Determine the [X, Y] coordinate at the center of the cell enclosing the given text.  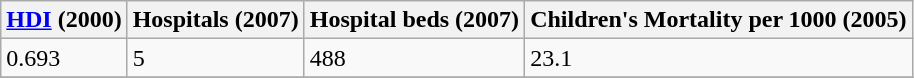
23.1 [718, 58]
0.693 [64, 58]
Children's Mortality per 1000 (2005) [718, 20]
Hospital beds (2007) [414, 20]
HDI (2000) [64, 20]
5 [216, 58]
Hospitals (2007) [216, 20]
488 [414, 58]
